Determine the (X, Y) coordinate at the center of the cell enclosing the given text.  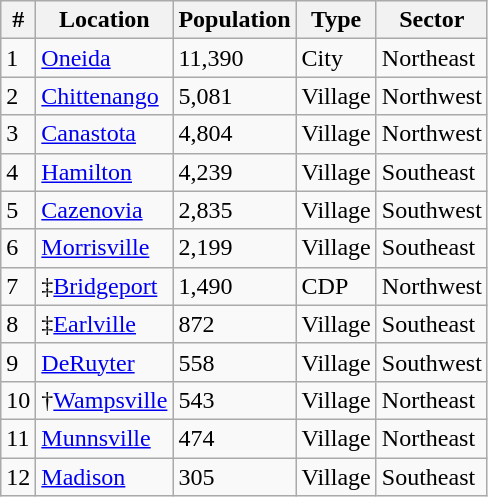
Canastota (104, 134)
558 (234, 362)
Munnsville (104, 438)
‡Earlville (104, 324)
Madison (104, 477)
543 (234, 400)
City (336, 58)
6 (18, 248)
10 (18, 400)
2,835 (234, 210)
Morrisville (104, 248)
Location (104, 20)
4,239 (234, 172)
DeRuyter (104, 362)
8 (18, 324)
Oneida (104, 58)
Chittenango (104, 96)
‡Bridgeport (104, 286)
# (18, 20)
9 (18, 362)
872 (234, 324)
1 (18, 58)
Cazenovia (104, 210)
4 (18, 172)
Type (336, 20)
Sector (432, 20)
12 (18, 477)
†Wampsville (104, 400)
CDP (336, 286)
5 (18, 210)
Hamilton (104, 172)
Population (234, 20)
2 (18, 96)
2,199 (234, 248)
474 (234, 438)
7 (18, 286)
305 (234, 477)
4,804 (234, 134)
5,081 (234, 96)
3 (18, 134)
11 (18, 438)
1,490 (234, 286)
11,390 (234, 58)
